Capture the cell that displays the provided text and extract its (X, Y) central coordinate. 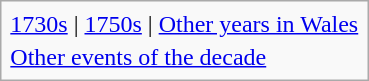
1730s | 1750s | Other years in Wales (184, 24)
Other events of the decade (184, 57)
